Return the (X, Y) coordinate for the center point of the cell that contains the specified text.  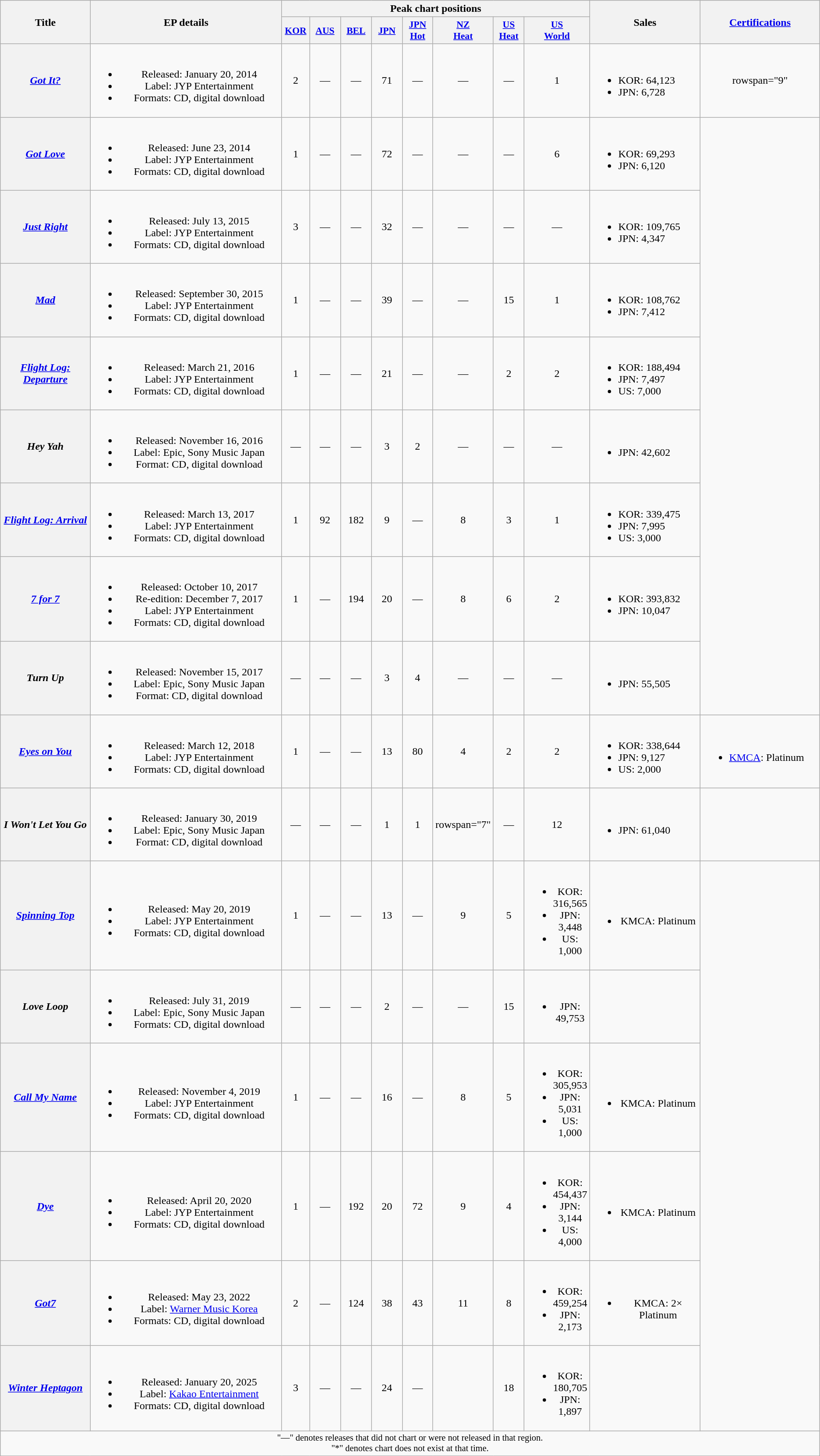
Released: January 20, 2014 Label: JYP EntertainmentFormats: CD, digital download (186, 81)
32 (387, 227)
Spinning Top (46, 916)
Released: March 13, 2017 Label: JYP EntertainmentFormats: CD, digital download (186, 520)
KMCA: 2× Platinum (645, 1303)
Got7 (46, 1303)
Turn Up (46, 678)
rowspan="7" (463, 825)
JPN (387, 31)
KOR: 69,293JPN: 6,120 (645, 153)
194 (356, 599)
Eyes on You (46, 751)
7 for 7 (46, 599)
18 (509, 1388)
Released: April 20, 2020 Label: JYP EntertainmentFormats: CD, digital download (186, 1206)
43 (417, 1303)
11 (463, 1303)
71 (387, 81)
KOR: 180,705JPN: 1,897 (557, 1388)
Released: March 21, 2016 Label: JYP EntertainmentFormats: CD, digital download (186, 373)
KOR: 64,123JPN: 6,728 (645, 81)
EP details (186, 22)
KOR: 338,644JPN: 9,127US: 2,000 (645, 751)
KOR: 454,437JPN: 3,144US: 4,000 (557, 1206)
Just Right (46, 227)
KOR: 393,832JPN: 10,047 (645, 599)
Released: November 4, 2019 Label: JYP EntertainmentFormats: CD, digital download (186, 1097)
24 (387, 1388)
Got Love (46, 153)
Certifications (760, 22)
I Won't Let You Go (46, 825)
KOR: 459,254JPN: 2,173 (557, 1303)
Title (46, 22)
39 (387, 300)
JPN: 42,602 (645, 446)
KOR: 316,565JPN: 3,448US: 1,000 (557, 916)
Released: May 23, 2022 Label: Warner Music KoreaFormats: CD, digital download (186, 1303)
KOR: 305,953JPN: 5,031US: 1,000 (557, 1097)
BEL (356, 31)
Released: January 20, 2025 Label: Kakao EntertainmentFormats: CD, digital download (186, 1388)
Dye (46, 1206)
Sales (645, 22)
38 (387, 1303)
Peak chart positions (435, 9)
Got It? (46, 81)
KOR (295, 31)
80 (417, 751)
Mad (46, 300)
rowspan="9" (760, 81)
Released: November 16, 2016 Label: Epic, Sony Music JapanFormat: CD, digital download (186, 446)
JPN Hot (417, 31)
Released: March 12, 2018 Label: JYP EntertainmentFormats: CD, digital download (186, 751)
JPN: 61,040 (645, 825)
Hey Yah (46, 446)
"—" denotes releases that did not chart or were not released in that region."*" denotes chart does not exist at that time. (410, 1443)
Released: June 23, 2014 Label: JYP EntertainmentFormats: CD, digital download (186, 153)
KOR: 108,762JPN: 7,412 (645, 300)
Flight Log: Arrival (46, 520)
Call My Name (46, 1097)
Released: September 30, 2015 Label: JYP EntertainmentFormats: CD, digital download (186, 300)
21 (387, 373)
Released: July 31, 2019 Label: Epic, Sony Music JapanFormats: CD, digital download (186, 1006)
92 (325, 520)
16 (387, 1097)
JPN: 49,753 (557, 1006)
Released: November 15, 2017 Label: Epic, Sony Music JapanFormat: CD, digital download (186, 678)
124 (356, 1303)
AUS (325, 31)
Winter Heptagon (46, 1388)
US Heat (509, 31)
182 (356, 520)
Released: July 13, 2015 Label: JYP EntertainmentFormats: CD, digital download (186, 227)
Released: January 30, 2019 Label: Epic, Sony Music JapanFormat: CD, digital download (186, 825)
KOR: 109,765JPN: 4,347 (645, 227)
192 (356, 1206)
Released: October 10, 2017 Re-edition: December 7, 2017 Label: JYP EntertainmentFormats: CD, digital download (186, 599)
JPN: 55,505 (645, 678)
KOR: 188,494JPN: 7,497US: 7,000 (645, 373)
12 (557, 825)
Flight Log: Departure (46, 373)
Released: May 20, 2019 Label: JYP EntertainmentFormats: CD, digital download (186, 916)
Love Loop (46, 1006)
NZHeat (463, 31)
KOR: 339,475JPN: 7,995US: 3,000 (645, 520)
USWorld (557, 31)
